From the cell containing the given text, extract its center point as [X, Y] coordinate. 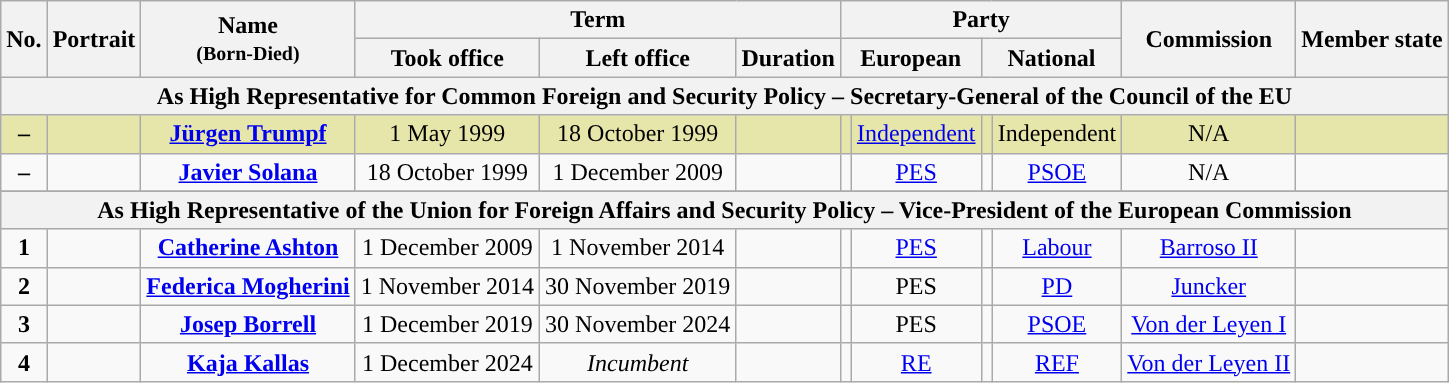
Labour [1057, 248]
REF [1057, 362]
Term [598, 20]
Member state [1372, 39]
Took office [447, 58]
1 [24, 248]
Catherine Ashton [248, 248]
Left office [638, 58]
Barroso II [1209, 248]
Juncker [1209, 286]
Incumbent [638, 362]
Portrait [94, 39]
1 December 2024 [447, 362]
Party [980, 20]
Duration [788, 58]
National [1052, 58]
PD [1057, 286]
4 [24, 362]
Josep Borrell [248, 324]
No. [24, 39]
As High Representative of the Union for Foreign Affairs and Security Policy – Vice-President of the European Commission [725, 210]
Name(Born-Died) [248, 39]
2 [24, 286]
1 December 2019 [447, 324]
Von der Leyen II [1209, 362]
3 [24, 324]
Kaja Kallas [248, 362]
1 May 1999 [447, 134]
European [910, 58]
RE [916, 362]
Jürgen Trumpf [248, 134]
As High Representative for Common Foreign and Security Policy – Secretary-General of the Council of the EU [725, 96]
Von der Leyen I [1209, 324]
Federica Mogherini [248, 286]
30 November 2024 [638, 324]
Commission [1209, 39]
Javier Solana [248, 172]
30 November 2019 [638, 286]
